Return the [x, y] coordinate for the center point of the cell that contains the specified text.  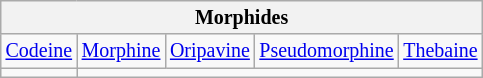
Morphine [121, 52]
Oripavine [210, 52]
Codeine [39, 52]
Thebaine [440, 52]
Pseudomorphine [327, 52]
Morphides [242, 18]
